Return [X, Y] of the center of cell containing provided text 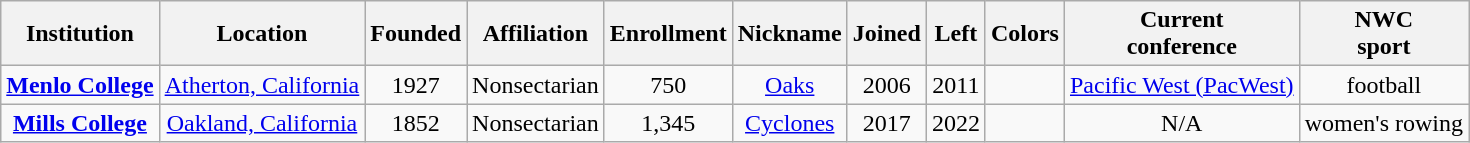
1927 [416, 85]
Mills College [80, 123]
Atherton, California [262, 85]
Cyclones [790, 123]
Enrollment [668, 34]
football [1384, 85]
Affiliation [536, 34]
1852 [416, 123]
N/A [1182, 123]
750 [668, 85]
Joined [886, 34]
Oakland, California [262, 123]
Founded [416, 34]
Left [956, 34]
Nickname [790, 34]
Currentconference [1182, 34]
Oaks [790, 85]
2006 [886, 85]
Colors [1024, 34]
Menlo College [80, 85]
Institution [80, 34]
Pacific West (PacWest) [1182, 85]
1,345 [668, 123]
2022 [956, 123]
2017 [886, 123]
2011 [956, 85]
Location [262, 34]
NWCsport [1384, 34]
women's rowing [1384, 123]
